Detect which cell encompasses the target text, then output its [x, y] center coordinate. 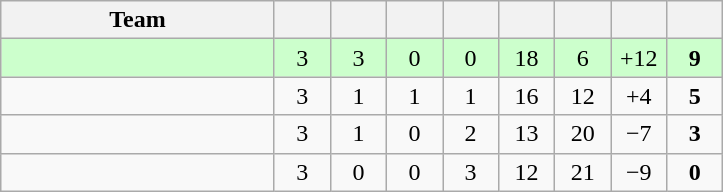
18 [527, 58]
−9 [639, 172]
+12 [639, 58]
9 [695, 58]
5 [695, 96]
21 [583, 172]
16 [527, 96]
2 [470, 134]
Team [138, 20]
13 [527, 134]
6 [583, 58]
+4 [639, 96]
−7 [639, 134]
20 [583, 134]
